Extract the [x, y] coordinate from the center of the cell holding the provided text.  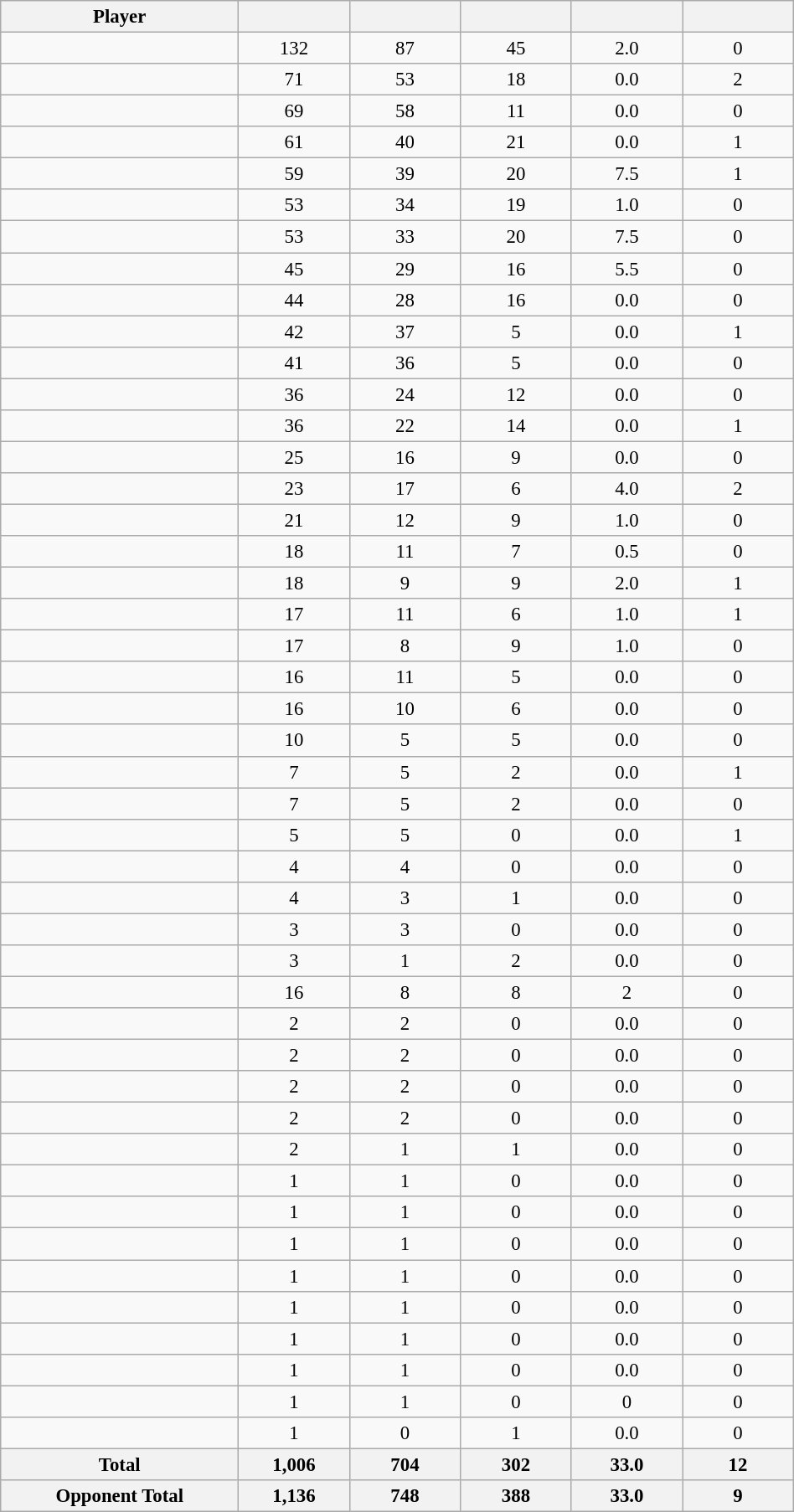
61 [294, 142]
Player [120, 17]
748 [405, 1496]
388 [516, 1496]
37 [405, 332]
40 [405, 142]
69 [294, 111]
704 [405, 1464]
5.5 [626, 269]
33 [405, 237]
71 [294, 80]
41 [294, 363]
25 [294, 457]
87 [405, 49]
28 [405, 300]
302 [516, 1464]
42 [294, 332]
4.0 [626, 489]
1,136 [294, 1496]
0.5 [626, 552]
Total [120, 1464]
59 [294, 174]
29 [405, 269]
24 [405, 394]
34 [405, 205]
14 [516, 426]
Opponent Total [120, 1496]
44 [294, 300]
39 [405, 174]
19 [516, 205]
132 [294, 49]
58 [405, 111]
22 [405, 426]
23 [294, 489]
1,006 [294, 1464]
